Search for the cell housing the specified text and yield its (X, Y) center coordinate. 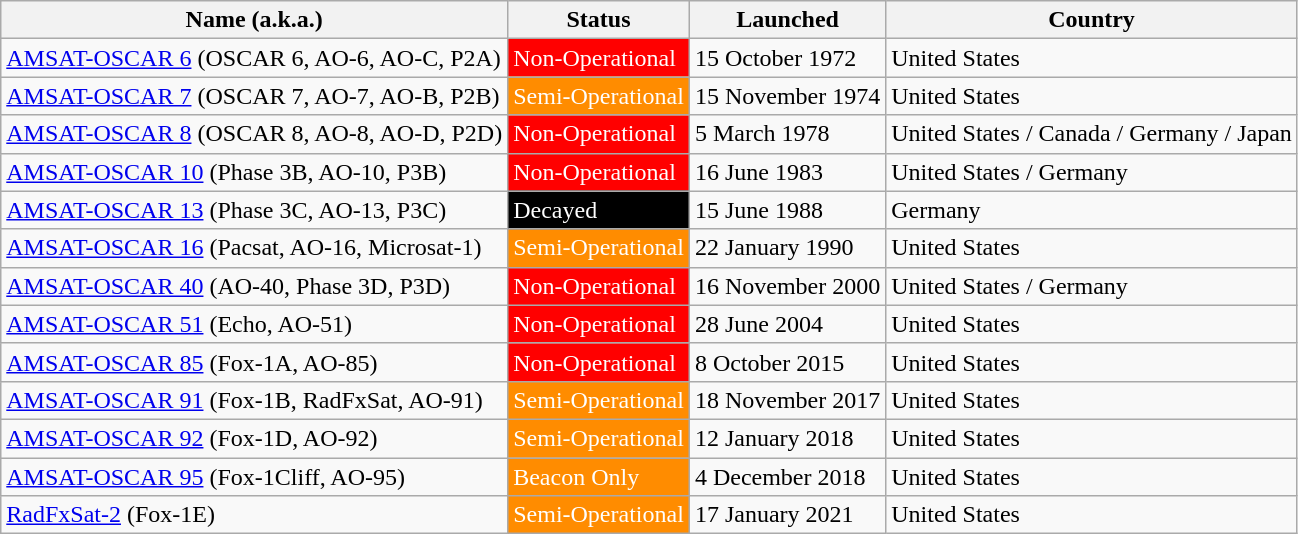
8 October 2015 (787, 362)
AMSAT-OSCAR 13 (Phase 3C, AO-13, P3C) (254, 210)
Status (599, 20)
18 November 2017 (787, 400)
AMSAT-OSCAR 40 (AO-40, Phase 3D, P3D) (254, 286)
15 October 1972 (787, 58)
22 January 1990 (787, 248)
Beacon Only (599, 477)
AMSAT-OSCAR 91 (Fox-1B, RadFxSat, AO-91) (254, 400)
AMSAT-OSCAR 85 (Fox-1A, AO-85) (254, 362)
16 November 2000 (787, 286)
AMSAT-OSCAR 92 (Fox-1D, AO-92) (254, 438)
5 March 1978 (787, 134)
AMSAT-OSCAR 95 (Fox-1Cliff, AO-95) (254, 477)
Country (1092, 20)
United States / Canada / Germany / Japan (1092, 134)
Decayed (599, 210)
AMSAT-OSCAR 8 (OSCAR 8, AO-8, AO-D, P2D) (254, 134)
17 January 2021 (787, 515)
15 November 1974 (787, 96)
RadFxSat-2 (Fox-1E) (254, 515)
12 January 2018 (787, 438)
AMSAT-OSCAR 51 (Echo, AO-51) (254, 324)
Name (a.k.a.) (254, 20)
AMSAT-OSCAR 6 (OSCAR 6, AO-6, AO-C, P2A) (254, 58)
AMSAT-OSCAR 10 (Phase 3B, AO-10, P3B) (254, 172)
16 June 1983 (787, 172)
AMSAT-OSCAR 16 (Pacsat, AO-16, Microsat-1) (254, 248)
Germany (1092, 210)
15 June 1988 (787, 210)
28 June 2004 (787, 324)
4 December 2018 (787, 477)
Launched (787, 20)
AMSAT-OSCAR 7 (OSCAR 7, AO-7, AO-B, P2B) (254, 96)
